Capture the cell that displays the provided text and extract its (X, Y) central coordinate. 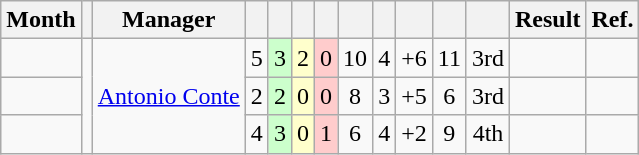
+6 (414, 58)
+2 (414, 134)
10 (356, 58)
5 (256, 58)
Manager (168, 20)
Month (41, 20)
8 (356, 96)
+5 (414, 96)
Antonio Conte (168, 96)
4th (488, 134)
Ref. (612, 20)
9 (449, 134)
11 (449, 58)
1 (326, 134)
Result (548, 20)
